Determine the [x, y] coordinate at the center of the cell enclosing the given text.  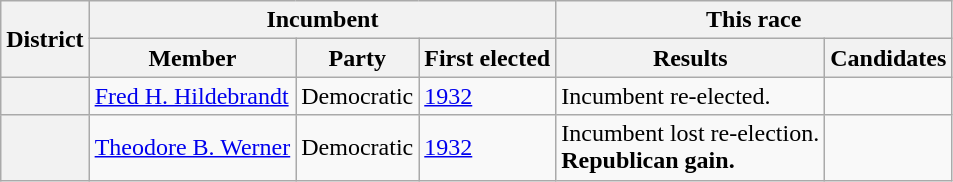
District [45, 39]
Candidates [888, 58]
Member [192, 58]
Theodore B. Werner [192, 148]
Incumbent lost re-election.Republican gain. [690, 148]
This race [754, 20]
Results [690, 58]
Incumbent re-elected. [690, 96]
Fred H. Hildebrandt [192, 96]
Incumbent [322, 20]
First elected [488, 58]
Party [358, 58]
